Provide the (x, y) coordinate of the cell's center where the given text is located.  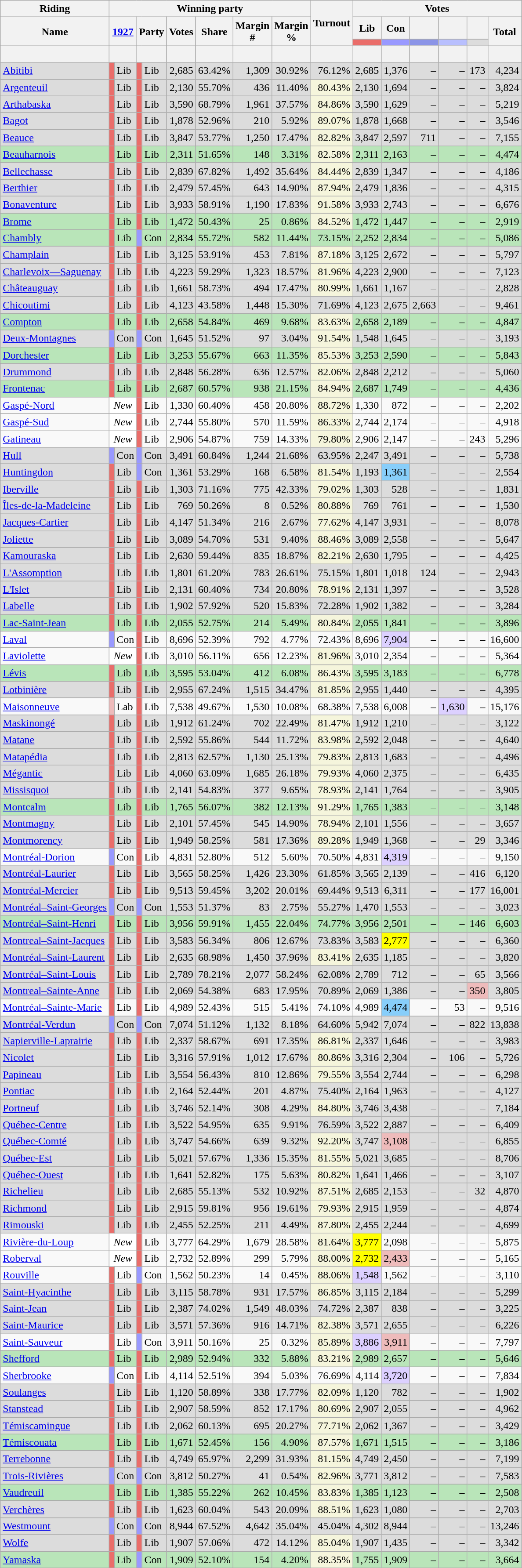
Nicolet (55, 1058)
4.87% (291, 1091)
1,123 (395, 1492)
91.29% (332, 807)
810 (252, 1074)
67.82% (214, 171)
1,795 (395, 556)
61.85% (332, 874)
308 (252, 1108)
1,556 (395, 824)
3,346 (504, 840)
570 (252, 422)
5,364 (504, 656)
5,165 (504, 1258)
53.77% (214, 138)
11.59% (291, 422)
51.65% (214, 154)
74.10% (332, 1007)
124 (424, 573)
2,139 (395, 874)
11.35% (291, 355)
Labelle (55, 606)
14.71% (291, 1325)
50.43% (214, 221)
82.06% (332, 372)
4,425 (504, 556)
1,440 (395, 690)
2,657 (395, 1359)
544 (252, 740)
2,202 (504, 405)
5,843 (504, 355)
5.03% (291, 1376)
10.92% (291, 1191)
635 (252, 1125)
2,597 (395, 138)
64.60% (332, 1024)
52.45% (214, 1442)
4,642 (252, 1526)
88.35% (332, 1560)
9.91% (291, 1125)
81.15% (332, 1459)
2,153 (395, 1191)
5,296 (504, 439)
1,492 (252, 171)
6,778 (504, 673)
86.81% (332, 1041)
Richelieu (55, 1191)
2,354 (395, 656)
53 (453, 1007)
81.85% (332, 690)
Québec-Ouest (55, 1175)
3,566 (504, 974)
52.96% (214, 121)
3,720 (395, 1376)
45.04% (332, 1526)
83 (252, 907)
4,962 (504, 1409)
50.26% (214, 506)
Montréal-Verdun (55, 1024)
1,383 (395, 807)
55.27% (332, 907)
299 (252, 1258)
34.47% (291, 690)
6,298 (504, 1074)
54.66% (214, 1141)
3,107 (504, 1175)
54.95% (214, 1125)
156 (252, 1442)
17.83% (291, 204)
5.41% (291, 1007)
84.94% (332, 388)
Kamouraska (55, 556)
74.72% (332, 1309)
62.08% (332, 974)
931 (252, 1292)
Papineau (55, 1074)
5,060 (504, 372)
782 (395, 1392)
4,870 (504, 1191)
81.64% (332, 1241)
42.33% (291, 489)
1927 (123, 32)
Matane (55, 740)
82.09% (332, 1392)
350 (477, 991)
78.93% (332, 790)
11.40% (291, 87)
175 (252, 1175)
7.81% (291, 255)
702 (252, 723)
1,368 (395, 840)
1,629 (395, 104)
30.92% (291, 71)
80.43% (332, 87)
62.57% (214, 756)
52.80% (214, 857)
9,150 (504, 857)
1,694 (395, 87)
469 (252, 322)
41 (252, 1476)
1,190 (252, 204)
3,528 (504, 589)
91.54% (332, 338)
83.21% (332, 1359)
691 (252, 1041)
Brome (55, 221)
0.45% (291, 1275)
528 (395, 489)
663 (252, 355)
4,234 (504, 71)
Saint-Maurice (55, 1325)
106 (453, 1058)
69.44% (332, 890)
6,435 (504, 773)
1,012 (252, 1058)
54.38% (214, 991)
50.27% (214, 1476)
53.91% (214, 255)
Montréal–Saint-Laurent (55, 957)
Missisquoi (55, 790)
2,501 (395, 924)
15.83% (291, 606)
2,184 (395, 1292)
29 (477, 840)
3,657 (504, 824)
76.59% (332, 1125)
377 (252, 790)
57.91% (214, 1058)
54.83% (214, 790)
Montréal-Mercier (55, 890)
1,685 (252, 773)
72.43% (332, 639)
Yamaska (55, 1560)
146 (477, 924)
2,163 (395, 154)
3,896 (504, 623)
3,122 (504, 723)
7,123 (504, 272)
52.89% (214, 1258)
82.21% (332, 556)
12.23% (291, 656)
54.87% (214, 439)
84.52% (332, 221)
806 (252, 940)
5,299 (504, 1292)
84.86% (332, 104)
10.08% (291, 706)
76.12% (332, 71)
4,699 (504, 1225)
52.14% (214, 1108)
L'Islet (55, 589)
71.69% (332, 305)
Margin% (291, 32)
17.77% (291, 1392)
17.36% (291, 840)
1,435 (395, 1543)
77.62% (332, 523)
Hull (55, 455)
84.80% (332, 1108)
262 (252, 1492)
2,919 (504, 221)
13,246 (504, 1526)
14.12% (291, 1543)
80.82% (332, 1175)
19.61% (291, 1208)
2,375 (395, 773)
59.45% (214, 890)
4.29% (291, 1108)
16,600 (504, 639)
5,646 (504, 1359)
783 (252, 573)
81.54% (332, 472)
87.51% (332, 1191)
3,820 (504, 957)
1,470 (367, 907)
59.29% (214, 272)
83.83% (332, 1492)
2,212 (395, 372)
8,078 (504, 523)
6,603 (504, 924)
81.47% (332, 723)
57.67% (214, 1158)
3,546 (504, 121)
4.20% (291, 1560)
394 (252, 1376)
Montreal–Saint-Jacques (55, 940)
60.84% (214, 455)
4,918 (504, 422)
17.57% (291, 1292)
5,738 (504, 455)
5.63% (291, 1175)
82.96% (332, 1476)
3.31% (291, 154)
8 (252, 506)
3,685 (395, 1158)
683 (252, 991)
54.70% (214, 539)
11.44% (291, 238)
2,304 (395, 1058)
5.92% (291, 121)
7,797 (504, 1342)
Trois-Rivières (55, 1476)
1,836 (395, 188)
Saint-Jean (55, 1309)
Lab (126, 706)
52.39% (214, 639)
56.11% (214, 656)
5.60% (291, 857)
2,558 (395, 539)
1,450 (252, 957)
97 (252, 338)
26.18% (291, 773)
3,148 (504, 807)
734 (252, 589)
85.53% (332, 355)
50.16% (214, 1342)
55.70% (214, 87)
78.94% (332, 824)
472 (252, 1543)
Îles-de-la-Madeleine (55, 506)
1,130 (252, 756)
Montréal-Laurier (55, 874)
Soulanges (55, 1392)
51.37% (214, 907)
87.18% (332, 255)
55.67% (214, 355)
7,199 (504, 1459)
Montcalm (55, 807)
Témiscouata (55, 1442)
12.67% (291, 940)
211 (252, 1225)
48.03% (291, 1309)
2,672 (395, 255)
4,847 (504, 322)
8.18% (291, 1024)
91.58% (332, 204)
Total (504, 32)
10.45% (291, 1492)
58.91% (214, 204)
54.84% (214, 322)
436 (252, 87)
9,516 (504, 1007)
532 (252, 1191)
1,386 (395, 991)
12.57% (291, 372)
21.15% (291, 388)
83.41% (332, 957)
0.54% (291, 1476)
148 (252, 154)
15,176 (504, 706)
0.32% (291, 1342)
453 (252, 255)
17.35% (291, 1041)
55.72% (214, 238)
7,583 (504, 1476)
73.83% (332, 940)
Laval (55, 639)
1,841 (395, 623)
17.95% (291, 991)
Berthier (55, 188)
916 (252, 1325)
695 (252, 1426)
73.15% (332, 238)
Bonaventure (55, 204)
Rouville (55, 1275)
80.99% (332, 288)
8,706 (504, 1158)
201 (252, 1091)
1,185 (395, 957)
412 (252, 673)
6,409 (504, 1125)
60.57% (214, 388)
76.69% (332, 1376)
9.40% (291, 539)
26.61% (291, 573)
3,202 (252, 890)
2,048 (395, 740)
28.58% (291, 1241)
938 (252, 388)
1,764 (395, 790)
Richmond (55, 1208)
58.89% (214, 1392)
63.95% (332, 455)
15.35% (291, 1158)
20.27% (291, 1426)
79.83% (332, 756)
Beauharnois (55, 154)
Montréal–Sainte-Marie (55, 1007)
6,855 (504, 1141)
75.15% (332, 573)
5.79% (291, 1258)
83.98% (332, 740)
Maskinongé (55, 723)
168 (252, 472)
63.09% (214, 773)
531 (252, 539)
37.57% (291, 104)
11.72% (291, 740)
56.07% (214, 807)
Drummond (55, 372)
56.34% (214, 940)
656 (252, 656)
7,155 (504, 138)
4,302 (367, 1526)
3,886 (367, 1342)
761 (395, 506)
23.30% (291, 874)
Riding (55, 9)
1,963 (395, 1091)
61.20% (214, 573)
2,663 (424, 305)
57.06% (214, 1543)
5.88% (291, 1359)
2,887 (395, 1125)
Maisonneuve (55, 706)
Montmagny (55, 824)
68.38% (332, 706)
Beauce (55, 138)
67.52% (214, 1526)
338 (252, 1392)
5,219 (504, 104)
1,376 (395, 71)
20.09% (291, 1509)
5,797 (504, 255)
1,426 (252, 874)
1,167 (395, 288)
Montréal–Saint-Georges (55, 907)
Montmorency (55, 840)
7,184 (504, 1108)
56.28% (214, 372)
18.57% (291, 272)
Wolfe (55, 1543)
70.89% (332, 991)
Westmount (55, 1526)
86.85% (332, 1292)
Gaspé-Sud (55, 422)
1,466 (395, 1175)
3,183 (395, 673)
4,436 (504, 388)
88.51% (332, 1509)
74.77% (332, 924)
1,630 (453, 706)
5,086 (504, 238)
643 (252, 188)
216 (252, 523)
Pontiac (55, 1091)
332 (252, 1359)
35.64% (291, 171)
Roberval (55, 1258)
4.49% (291, 1225)
Portneuf (55, 1108)
74.02% (214, 1309)
6.58% (291, 472)
2,189 (395, 322)
582 (252, 238)
792 (252, 639)
2.67% (291, 523)
14 (252, 1275)
3,824 (504, 87)
17.17% (291, 1409)
Dorchester (55, 355)
520 (252, 606)
82.38% (332, 1325)
58.67% (214, 1041)
63.42% (214, 71)
52.94% (214, 1359)
Montréal-Dorion (55, 857)
2,508 (504, 1492)
Huntingdon (55, 472)
59.81% (214, 1208)
31.93% (291, 1459)
Sherbrooke (55, 1376)
92.20% (332, 1141)
2,244 (395, 1225)
1,683 (395, 756)
3,905 (504, 790)
87.94% (332, 188)
37.96% (291, 957)
65.97% (214, 1459)
6,226 (504, 1325)
22.49% (291, 723)
5,875 (504, 1241)
639 (252, 1141)
3,438 (395, 1108)
4,496 (504, 756)
Laviolette (55, 656)
Bagot (55, 121)
Compton (55, 322)
51.34% (214, 523)
494 (252, 288)
3,429 (504, 1426)
3,983 (504, 1041)
Champlain (55, 255)
16,001 (504, 890)
Québec-Comté (55, 1141)
Lévis (55, 673)
5,942 (367, 1024)
Stanstead (55, 1409)
4,186 (504, 171)
9.68% (291, 322)
822 (477, 1024)
2,777 (395, 940)
4,395 (504, 690)
4,127 (504, 1091)
3,225 (504, 1309)
3.04% (291, 338)
1,448 (252, 305)
2,590 (395, 355)
43.58% (214, 305)
Napierville-Laprairie (55, 1041)
3,186 (504, 1442)
67.24% (214, 690)
3,108 (395, 1141)
72.28% (332, 606)
87.80% (332, 1225)
173 (477, 71)
4.90% (291, 1442)
84.44% (332, 171)
9.65% (291, 790)
Party (152, 32)
Rivière-du-Loup (55, 1241)
1,646 (395, 1041)
21.68% (291, 455)
3,771 (367, 1476)
79.80% (332, 439)
1,244 (252, 455)
581 (252, 840)
1,961 (252, 104)
1,336 (252, 1158)
75.40% (332, 1091)
Charlevoix—Saguenay (55, 272)
12.13% (291, 807)
Montréal–Saint-Henri (55, 924)
2,943 (504, 573)
1,132 (252, 1024)
Saint-Sauveur (55, 1342)
458 (252, 405)
7,834 (504, 1376)
2,174 (395, 422)
71.16% (214, 489)
17.67% (291, 1058)
1,749 (395, 388)
80.69% (332, 1409)
1,382 (395, 606)
88.00% (332, 1258)
Margin# (252, 32)
1,250 (252, 138)
3,023 (504, 907)
Turnout (332, 23)
515 (252, 1007)
243 (477, 439)
2,675 (395, 305)
51.52% (214, 338)
1,668 (395, 121)
32 (477, 1191)
Témiscamingue (55, 1426)
52.82% (214, 1175)
89.28% (332, 840)
22.04% (291, 924)
775 (252, 489)
35.04% (291, 1526)
87.57% (332, 1442)
52.51% (214, 1376)
Québec-Est (55, 1158)
1,210 (395, 723)
545 (252, 824)
82.58% (332, 154)
382 (252, 807)
52.44% (214, 1091)
1,018 (395, 573)
Montréal–Saint-Louis (55, 974)
759 (252, 439)
712 (395, 974)
2.75% (291, 907)
2,743 (395, 204)
89.07% (332, 121)
85.89% (332, 1342)
6,676 (504, 204)
25.13% (291, 756)
79.02% (332, 489)
3,284 (504, 606)
58.24% (291, 974)
835 (252, 556)
711 (424, 138)
55.13% (214, 1191)
838 (395, 1309)
1,347 (395, 171)
5,726 (504, 1058)
88.06% (332, 1275)
210 (252, 121)
2,450 (395, 1459)
60.13% (214, 1426)
L'Assomption (55, 573)
Mégantic (55, 773)
1,831 (504, 489)
82.82% (332, 138)
80.84% (332, 623)
3,342 (504, 1543)
49.67% (214, 706)
9.32% (291, 1141)
61.24% (214, 723)
Chambly (55, 238)
20.01% (291, 890)
Argenteuil (55, 87)
18.87% (291, 556)
154 (252, 1560)
2,828 (504, 288)
2,433 (395, 1258)
Abitibi (55, 71)
Iberville (55, 489)
Châteauguay (55, 288)
636 (252, 372)
Winning party (210, 9)
15.30% (291, 305)
1,679 (252, 1241)
Terrebonne (55, 1459)
3,193 (504, 338)
86.33% (332, 422)
2,703 (504, 1509)
81.55% (332, 1158)
0.52% (291, 506)
6,360 (504, 940)
3,110 (504, 1275)
65 (477, 974)
68.79% (214, 104)
Rimouski (55, 1225)
52.75% (214, 623)
88.72% (332, 405)
57.92% (214, 606)
79.55% (332, 1074)
Shefford (55, 1359)
214 (252, 623)
Gatineau (55, 439)
Vaudreuil (55, 1492)
3,805 (504, 991)
1,755 (367, 1560)
53.29% (214, 472)
55.80% (214, 422)
Jacques-Cartier (55, 523)
1,455 (252, 924)
Name (55, 32)
Lac-Saint-Jean (55, 623)
59.91% (214, 924)
543 (252, 1509)
4,315 (504, 188)
1,367 (395, 1426)
Frontenac (55, 388)
512 (252, 857)
53.04% (214, 673)
77.71% (332, 1426)
2,655 (395, 1325)
60.04% (214, 1509)
55.86% (214, 740)
78.91% (332, 589)
5.49% (291, 623)
64.29% (214, 1241)
1,549 (252, 1309)
Saint-Hyacinthe (55, 1292)
2,299 (252, 1459)
Québec-Centre (55, 1125)
1,323 (252, 272)
86.43% (332, 673)
58.73% (214, 288)
58.59% (214, 1409)
68.98% (214, 957)
Bellechasse (55, 171)
52.43% (214, 1007)
Joliette (55, 539)
56.43% (214, 1074)
13,838 (504, 1024)
6,311 (395, 890)
1,080 (395, 1509)
80.86% (332, 1058)
Arthabaska (55, 104)
14.33% (291, 439)
2,147 (395, 439)
6,120 (504, 874)
4,874 (504, 1208)
12.86% (291, 1074)
Deux-Montagnes (55, 338)
85.04% (332, 1543)
Share (214, 32)
956 (252, 1208)
Gaspé-Nord (55, 405)
88.46% (332, 539)
51.12% (214, 1024)
Lotbinière (55, 690)
Matapédia (55, 756)
70.50% (332, 857)
3,664 (504, 1560)
416 (477, 874)
1,447 (395, 221)
3,931 (395, 523)
57.36% (214, 1325)
2,098 (395, 1241)
Verchères (55, 1509)
4.77% (291, 639)
80.88% (332, 506)
872 (395, 405)
4,640 (504, 740)
1,309 (252, 71)
1,397 (395, 589)
5,647 (504, 539)
52.10% (214, 1560)
83.63% (332, 322)
50.23% (214, 1275)
55.22% (214, 1492)
6,008 (395, 706)
58.78% (214, 1292)
177 (477, 890)
Chicoutimi (55, 305)
2,252 (367, 238)
6.08% (291, 673)
1,959 (395, 1208)
4,319 (395, 857)
2,900 (395, 272)
0.86% (291, 221)
2,554 (504, 472)
852 (252, 1409)
1,193 (367, 472)
9,461 (504, 305)
Montreal–Sainte-Anne (55, 991)
2,077 (252, 974)
78.21% (214, 974)
2,247 (367, 455)
52.25% (214, 1225)
7,904 (395, 639)
59.44% (214, 556)
